From the cell containing the given text, extract its center point as [x, y] coordinate. 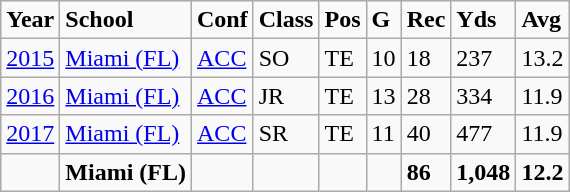
334 [484, 96]
477 [484, 134]
12.2 [542, 172]
2016 [30, 96]
2015 [30, 58]
SO [286, 58]
11 [384, 134]
JR [286, 96]
Class [286, 20]
40 [426, 134]
2017 [30, 134]
Year [30, 20]
237 [484, 58]
1,048 [484, 172]
Yds [484, 20]
28 [426, 96]
18 [426, 58]
Rec [426, 20]
13 [384, 96]
86 [426, 172]
Conf [223, 20]
13.2 [542, 58]
School [126, 20]
Pos [342, 20]
G [384, 20]
10 [384, 58]
SR [286, 134]
Avg [542, 20]
